Detect which cell encompasses the target text, then output its (x, y) center coordinate. 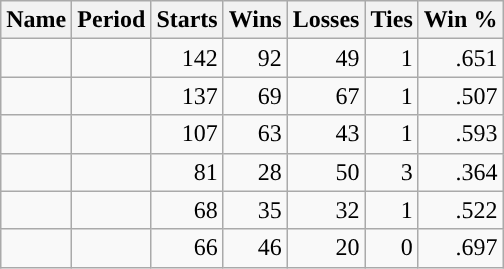
Name (36, 20)
Ties (392, 20)
.593 (460, 134)
.364 (460, 172)
69 (255, 96)
Win % (460, 20)
107 (187, 134)
0 (392, 248)
.697 (460, 248)
3 (392, 172)
50 (326, 172)
43 (326, 134)
Wins (255, 20)
46 (255, 248)
20 (326, 248)
.651 (460, 58)
137 (187, 96)
63 (255, 134)
67 (326, 96)
81 (187, 172)
92 (255, 58)
66 (187, 248)
28 (255, 172)
.522 (460, 210)
68 (187, 210)
32 (326, 210)
Losses (326, 20)
49 (326, 58)
Period (112, 20)
.507 (460, 96)
Starts (187, 20)
142 (187, 58)
35 (255, 210)
